Return the [X, Y] coordinate for the center point of the cell that contains the specified text.  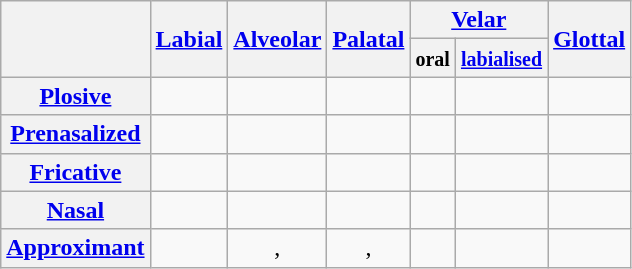
Glottal [590, 39]
Prenasalized [76, 134]
oral [432, 58]
Labial [189, 39]
Alveolar [278, 39]
Palatal [368, 39]
Fricative [76, 172]
labialised [501, 58]
Approximant [76, 248]
Plosive [76, 96]
Velar [479, 20]
Nasal [76, 210]
